From the cell containing the given text, extract its center point as [X, Y] coordinate. 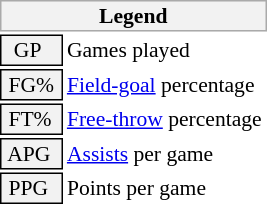
Legend [134, 16]
FG% [31, 85]
FT% [31, 120]
Free-throw percentage [166, 120]
Assists per game [166, 154]
APG [31, 154]
Field-goal percentage [166, 85]
PPG [31, 188]
Games played [166, 50]
GP [31, 50]
Points per game [166, 188]
